Capture the cell that displays the provided text and extract its [X, Y] central coordinate. 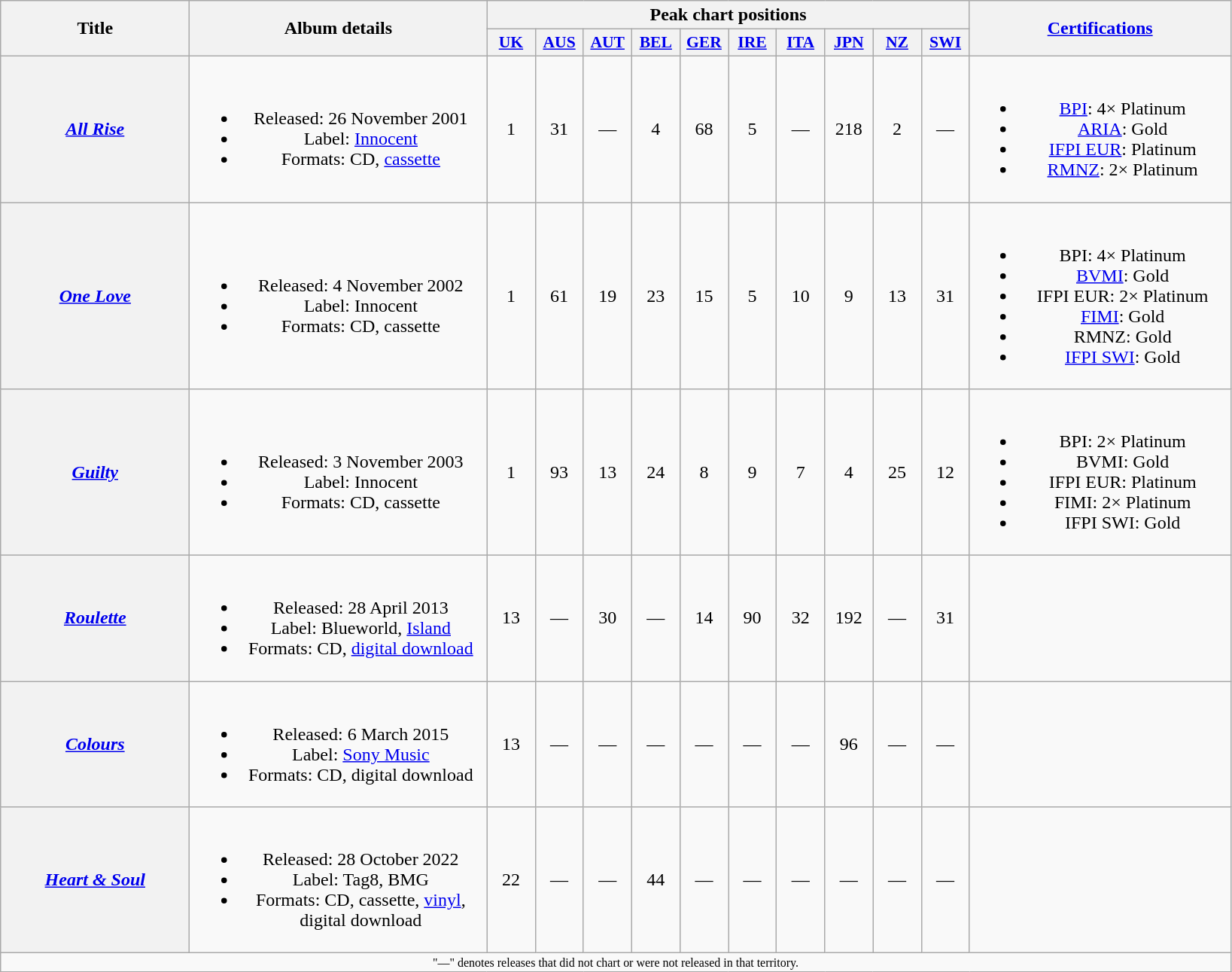
12 [945, 473]
AUT [607, 43]
32 [801, 619]
BEL [656, 43]
192 [849, 619]
24 [656, 473]
7 [801, 473]
One Love [95, 295]
GER [704, 43]
61 [559, 295]
"—" denotes releases that did not chart or were not released in that territory. [616, 962]
Released: 28 October 2022Label: Tag8, BMGFormats: CD, cassette, vinyl, digital download [339, 880]
Released: 26 November 2001Label: InnocentFormats: CD, cassette [339, 129]
8 [704, 473]
96 [849, 744]
BPI: 2× PlatinumBVMI: GoldIFPI EUR: PlatinumFIMI: 2× PlatinumIFPI SWI: Gold [1100, 473]
218 [849, 129]
90 [753, 619]
AUS [559, 43]
SWI [945, 43]
IRE [753, 43]
93 [559, 473]
15 [704, 295]
Released: 4 November 2002Label: InnocentFormats: CD, cassette [339, 295]
Guilty [95, 473]
JPN [849, 43]
ITA [801, 43]
Colours [95, 744]
30 [607, 619]
Title [95, 29]
Peak chart positions [729, 15]
Certifications [1100, 29]
Album details [339, 29]
19 [607, 295]
68 [704, 129]
Released: 6 March 2015Label: Sony MusicFormats: CD, digital download [339, 744]
NZ [897, 43]
Heart & Soul [95, 880]
Roulette [95, 619]
2 [897, 129]
BPI: 4× PlatinumARIA: GoldIFPI EUR: PlatinumRMNZ: 2× Platinum [1100, 129]
44 [656, 880]
10 [801, 295]
All Rise [95, 129]
25 [897, 473]
UK [511, 43]
BPI: 4× PlatinumBVMI: GoldIFPI EUR: 2× PlatinumFIMI: GoldRMNZ: GoldIFPI SWI: Gold [1100, 295]
14 [704, 619]
23 [656, 295]
22 [511, 880]
Released: 28 April 2013Label: Blueworld, IslandFormats: CD, digital download [339, 619]
Released: 3 November 2003Label: InnocentFormats: CD, cassette [339, 473]
